Identify which cell holds the provided text, then report its (x, y) central coordinate. 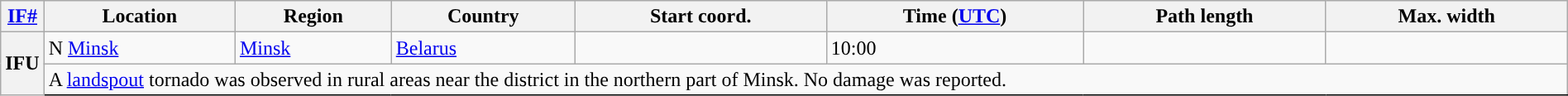
Country (483, 17)
Minsk (313, 48)
Belarus (483, 48)
N Minsk (139, 48)
Location (139, 17)
Path length (1204, 17)
A landspout tornado was observed in rural areas near the district in the northern part of Minsk. No damage was reported. (806, 79)
Max. width (1446, 17)
Time (UTC) (954, 17)
IF# (22, 17)
Start coord. (700, 17)
10:00 (954, 48)
IFU (22, 64)
Region (313, 17)
